Provide the [X, Y] coordinate of the cell's center where the given text is located.  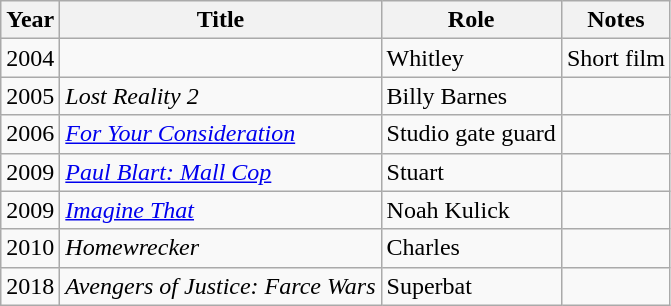
Superbat [471, 286]
Studio gate guard [471, 134]
2018 [30, 286]
Stuart [471, 172]
Billy Barnes [471, 96]
Homewrecker [220, 248]
Title [220, 20]
Paul Blart: Mall Cop [220, 172]
Avengers of Justice: Farce Wars [220, 286]
Charles [471, 248]
For Your Consideration [220, 134]
Notes [616, 20]
2004 [30, 58]
2005 [30, 96]
Whitley [471, 58]
Short film [616, 58]
Noah Kulick [471, 210]
Imagine That [220, 210]
2010 [30, 248]
2006 [30, 134]
Role [471, 20]
Year [30, 20]
Lost Reality 2 [220, 96]
